Detect which cell encompasses the target text, then output its [X, Y] center coordinate. 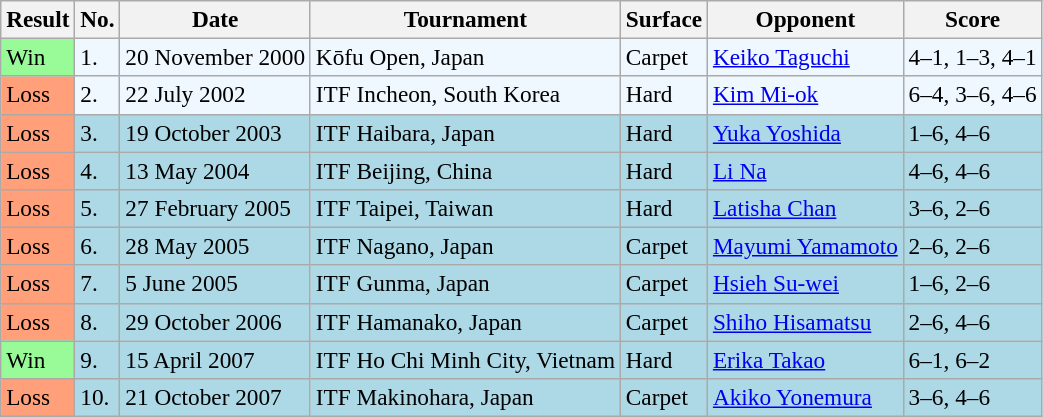
27 February 2005 [215, 208]
ITF Nagano, Japan [465, 246]
6–1, 6–2 [972, 359]
Hsieh Su-wei [805, 284]
ITF Hamanako, Japan [465, 322]
Score [972, 19]
21 October 2007 [215, 397]
2–6, 2–6 [972, 246]
22 July 2002 [215, 95]
1. [98, 57]
Mayumi Yamamoto [805, 246]
8. [98, 322]
ITF Makinohara, Japan [465, 397]
20 November 2000 [215, 57]
19 October 2003 [215, 133]
ITF Gunma, Japan [465, 284]
5. [98, 208]
9. [98, 359]
3. [98, 133]
Akiko Yonemura [805, 397]
28 May 2005 [215, 246]
2–6, 4–6 [972, 322]
Date [215, 19]
Latisha Chan [805, 208]
ITF Haibara, Japan [465, 133]
10. [98, 397]
4. [98, 170]
Kim Mi-ok [805, 95]
ITF Incheon, South Korea [465, 95]
Shiho Hisamatsu [805, 322]
Kōfu Open, Japan [465, 57]
29 October 2006 [215, 322]
2. [98, 95]
Erika Takao [805, 359]
ITF Taipei, Taiwan [465, 208]
4–1, 1–3, 4–1 [972, 57]
Yuka Yoshida [805, 133]
ITF Beijing, China [465, 170]
Opponent [805, 19]
3–6, 4–6 [972, 397]
Li Na [805, 170]
6–4, 3–6, 4–6 [972, 95]
5 June 2005 [215, 284]
1–6, 2–6 [972, 284]
No. [98, 19]
7. [98, 284]
15 April 2007 [215, 359]
3–6, 2–6 [972, 208]
ITF Ho Chi Minh City, Vietnam [465, 359]
Tournament [465, 19]
4–6, 4–6 [972, 170]
6. [98, 246]
Result [38, 19]
Surface [664, 19]
1–6, 4–6 [972, 133]
13 May 2004 [215, 170]
Keiko Taguchi [805, 57]
